Extract the (X, Y) coordinate from the center of the cell holding the provided text.  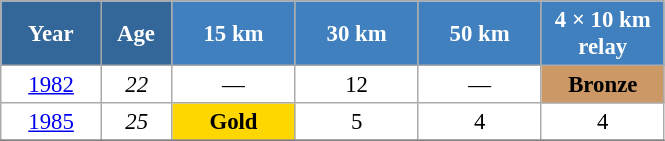
Gold (234, 122)
15 km (234, 34)
Bronze (602, 85)
1985 (52, 122)
22 (136, 85)
1982 (52, 85)
4 × 10 km relay (602, 34)
50 km (480, 34)
25 (136, 122)
30 km (356, 34)
Age (136, 34)
Year (52, 34)
12 (356, 85)
5 (356, 122)
